Scan for the cell matching the given text and deliver its [X, Y] coordinate at center. 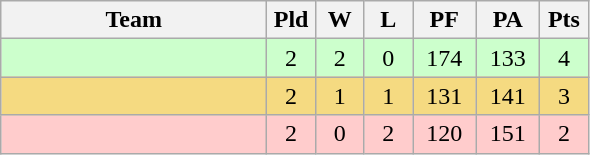
151 [508, 134]
W [340, 20]
Pts [564, 20]
PF [444, 20]
Pld [292, 20]
4 [564, 58]
L [388, 20]
174 [444, 58]
PA [508, 20]
3 [564, 96]
131 [444, 96]
133 [508, 58]
120 [444, 134]
Team [134, 20]
141 [508, 96]
